Locate the cell with the specified text and output its [X, Y] center coordinate. 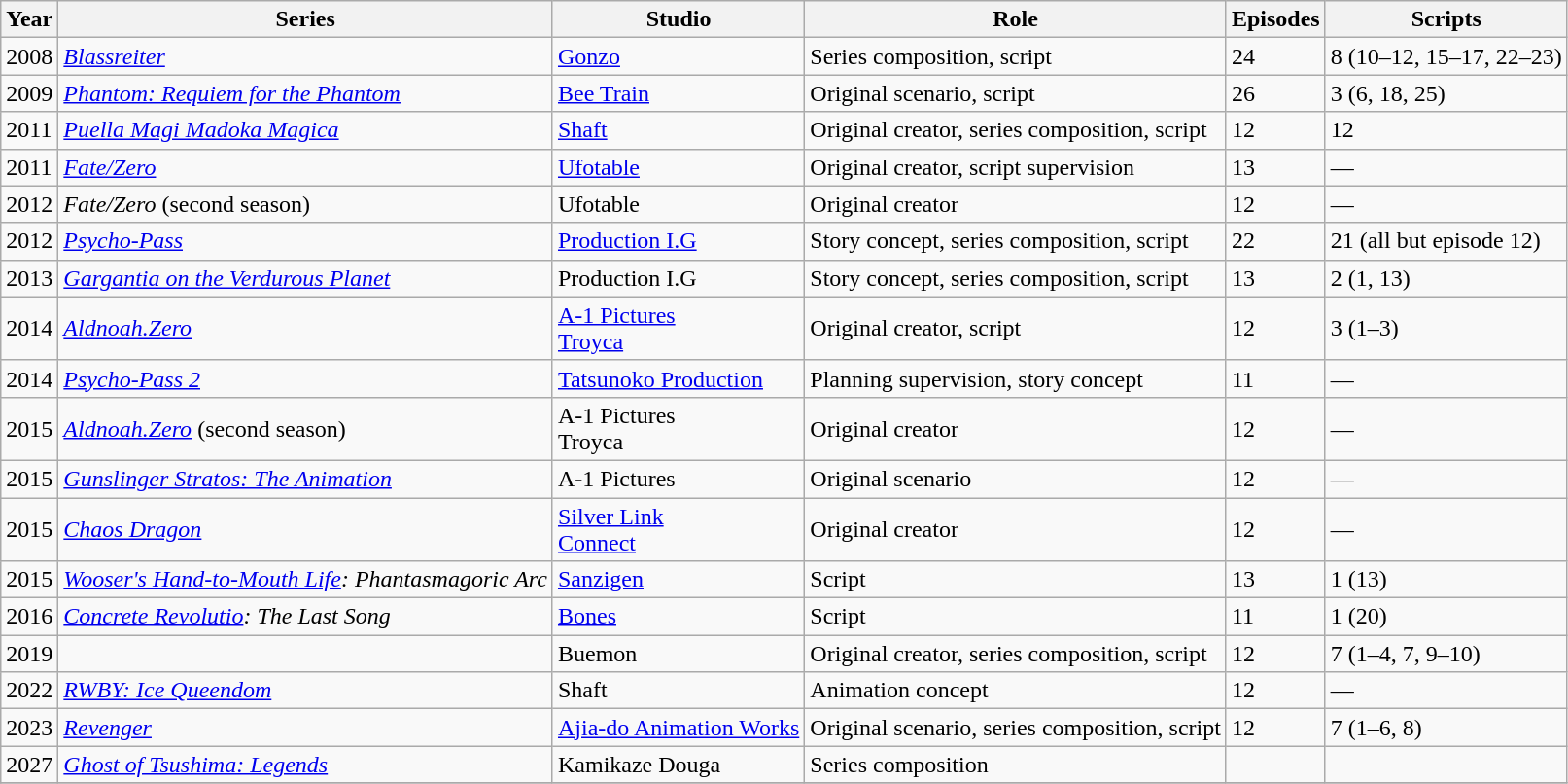
2022 [29, 691]
2016 [29, 617]
Fate/Zero [305, 167]
21 (all but episode 12) [1446, 241]
Aldnoah.Zero (second season) [305, 428]
Original scenario [1016, 479]
Role [1016, 19]
Animation concept [1016, 691]
2023 [29, 728]
Year [29, 19]
Concrete Revolutio: The Last Song [305, 617]
Bee Train [679, 93]
Bones [679, 617]
Series composition [1016, 765]
Ghost of Tsushima: Legends [305, 765]
26 [1275, 93]
Original scenario, script [1016, 93]
Fate/Zero (second season) [305, 204]
Gargantia on the Verdurous Planet [305, 278]
Series [305, 19]
Psycho-Pass [305, 241]
2019 [29, 654]
Psycho-Pass 2 [305, 378]
Gunslinger Stratos: The Animation [305, 479]
2013 [29, 278]
RWBY: Ice Queendom [305, 691]
Original creator, script [1016, 329]
7 (1–6, 8) [1446, 728]
Studio [679, 19]
3 (6, 18, 25) [1446, 93]
Gonzo [679, 56]
3 (1–3) [1446, 329]
Chaos Dragon [305, 529]
Kamikaze Douga [679, 765]
Original scenario, series composition, script [1016, 728]
Buemon [679, 654]
Planning supervision, story concept [1016, 378]
Series composition, script [1016, 56]
2008 [29, 56]
7 (1–4, 7, 9–10) [1446, 654]
Puella Magi Madoka Magica [305, 130]
Sanzigen [679, 580]
2009 [29, 93]
Scripts [1446, 19]
Blassreiter [305, 56]
22 [1275, 241]
A-1 Pictures [679, 479]
Ajia-do Animation Works [679, 728]
Aldnoah.Zero [305, 329]
2027 [29, 765]
1 (13) [1446, 580]
Revenger [305, 728]
Phantom: Requiem for the Phantom [305, 93]
8 (10–12, 15–17, 22–23) [1446, 56]
2 (1, 13) [1446, 278]
Original creator, script supervision [1016, 167]
Silver LinkConnect [679, 529]
1 (20) [1446, 617]
24 [1275, 56]
Tatsunoko Production [679, 378]
Episodes [1275, 19]
Wooser's Hand-to-Mouth Life: Phantasmagoric Arc [305, 580]
